Locate the cell with the specified text and output its (x, y) center coordinate. 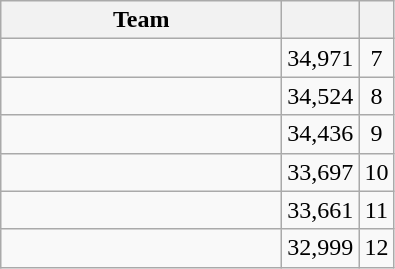
32,999 (320, 248)
34,524 (320, 96)
7 (376, 58)
11 (376, 210)
33,661 (320, 210)
34,436 (320, 134)
34,971 (320, 58)
33,697 (320, 172)
Team (142, 20)
8 (376, 96)
10 (376, 172)
12 (376, 248)
9 (376, 134)
